Search for the cell housing the specified text and yield its [x, y] center coordinate. 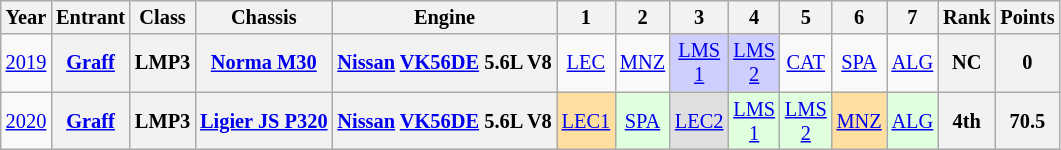
NC [966, 63]
LEC2 [699, 121]
Year [26, 17]
Engine [444, 17]
6 [860, 17]
Points [1027, 17]
3 [699, 17]
7 [913, 17]
2019 [26, 63]
4 [754, 17]
5 [806, 17]
Chassis [264, 17]
Entrant [90, 17]
CAT [806, 63]
4th [966, 121]
Class [162, 17]
LEC1 [586, 121]
LEC [586, 63]
2 [642, 17]
70.5 [1027, 121]
Norma M30 [264, 63]
0 [1027, 63]
2020 [26, 121]
Rank [966, 17]
Ligier JS P320 [264, 121]
1 [586, 17]
